Find where the given text appears and provide that cell's center as [X, Y] coordinate. 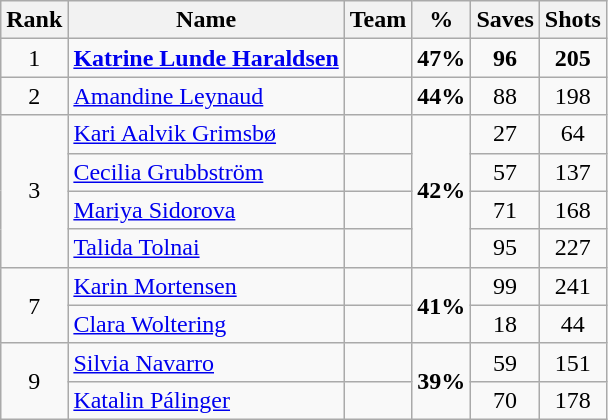
39% [442, 381]
3 [34, 191]
9 [34, 381]
99 [505, 286]
27 [505, 134]
47% [442, 58]
Katalin Pálinger [206, 400]
41% [442, 305]
Name [206, 20]
1 [34, 58]
44 [572, 324]
95 [505, 248]
18 [505, 324]
137 [572, 172]
42% [442, 191]
Kari Aalvik Grimsbø [206, 134]
Amandine Leynaud [206, 96]
Karin Mortensen [206, 286]
2 [34, 96]
Mariya Sidorova [206, 210]
Shots [572, 20]
Talida Tolnai [206, 248]
57 [505, 172]
70 [505, 400]
Cecilia Grubbström [206, 172]
Silvia Navarro [206, 362]
44% [442, 96]
Katrine Lunde Haraldsen [206, 58]
227 [572, 248]
168 [572, 210]
241 [572, 286]
% [442, 20]
Rank [34, 20]
59 [505, 362]
7 [34, 305]
Saves [505, 20]
198 [572, 96]
88 [505, 96]
Team [378, 20]
96 [505, 58]
178 [572, 400]
71 [505, 210]
64 [572, 134]
151 [572, 362]
205 [572, 58]
Clara Woltering [206, 324]
